Detect which cell encompasses the target text, then output its (X, Y) center coordinate. 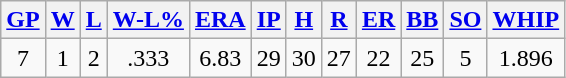
WHIP (526, 20)
1.896 (526, 58)
25 (422, 58)
BB (422, 20)
ER (378, 20)
1 (62, 58)
W (62, 20)
7 (23, 58)
2 (94, 58)
W-L% (148, 20)
6.83 (220, 58)
R (338, 20)
29 (268, 58)
22 (378, 58)
5 (466, 58)
SO (466, 20)
GP (23, 20)
.333 (148, 58)
ERA (220, 20)
27 (338, 58)
L (94, 20)
IP (268, 20)
H (304, 20)
30 (304, 58)
